Detect which cell encompasses the target text, then output its (X, Y) center coordinate. 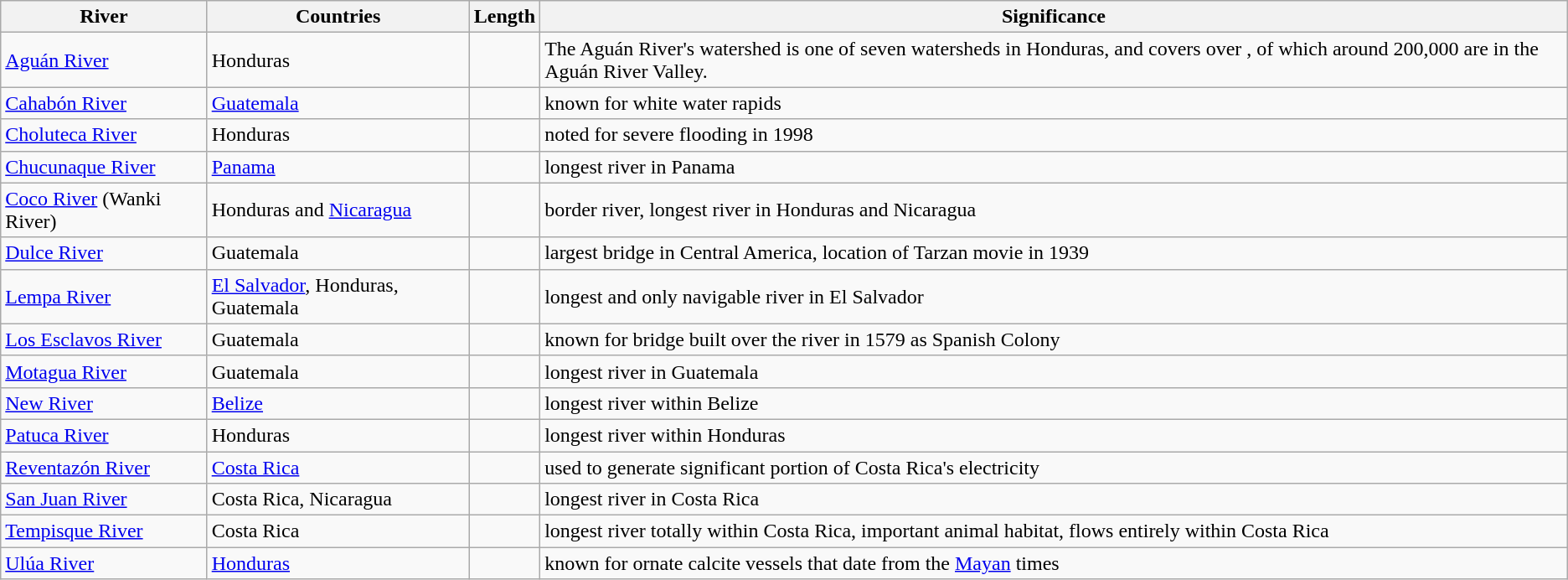
Choluteca River (104, 135)
The Aguán River's watershed is one of seven watersheds in Honduras, and covers over , of which around 200,000 are in the Aguán River Valley. (1054, 60)
border river, longest river in Honduras and Nicaragua (1054, 210)
Significance (1054, 17)
longest river within Belize (1054, 403)
largest bridge in Central America, location of Tarzan movie in 1939 (1054, 253)
Tempisque River (104, 531)
Dulce River (104, 253)
longest river in Costa Rica (1054, 500)
longest river within Honduras (1054, 435)
Cahabón River (104, 103)
Lempa River (104, 297)
Length (504, 17)
Honduras and Nicaragua (338, 210)
longest river in Guatemala (1054, 371)
known for ornate calcite vessels that date from the Mayan times (1054, 563)
known for white water rapids (1054, 103)
New River (104, 403)
Los Esclavos River (104, 339)
longest river totally within Costa Rica, important animal habitat, flows entirely within Costa Rica (1054, 531)
used to generate significant portion of Costa Rica's electricity (1054, 467)
longest and only navigable river in El Salvador (1054, 297)
Chucunaque River (104, 167)
longest river in Panama (1054, 167)
Coco River (Wanki River) (104, 210)
Reventazón River (104, 467)
noted for severe flooding in 1998 (1054, 135)
Panama (338, 167)
River (104, 17)
Motagua River (104, 371)
known for bridge built over the river in 1579 as Spanish Colony (1054, 339)
Costa Rica, Nicaragua (338, 500)
Countries (338, 17)
Aguán River (104, 60)
Ulúa River (104, 563)
San Juan River (104, 500)
Belize (338, 403)
El Salvador, Honduras, Guatemala (338, 297)
Patuca River (104, 435)
